Capture the cell that displays the provided text and extract its (x, y) central coordinate. 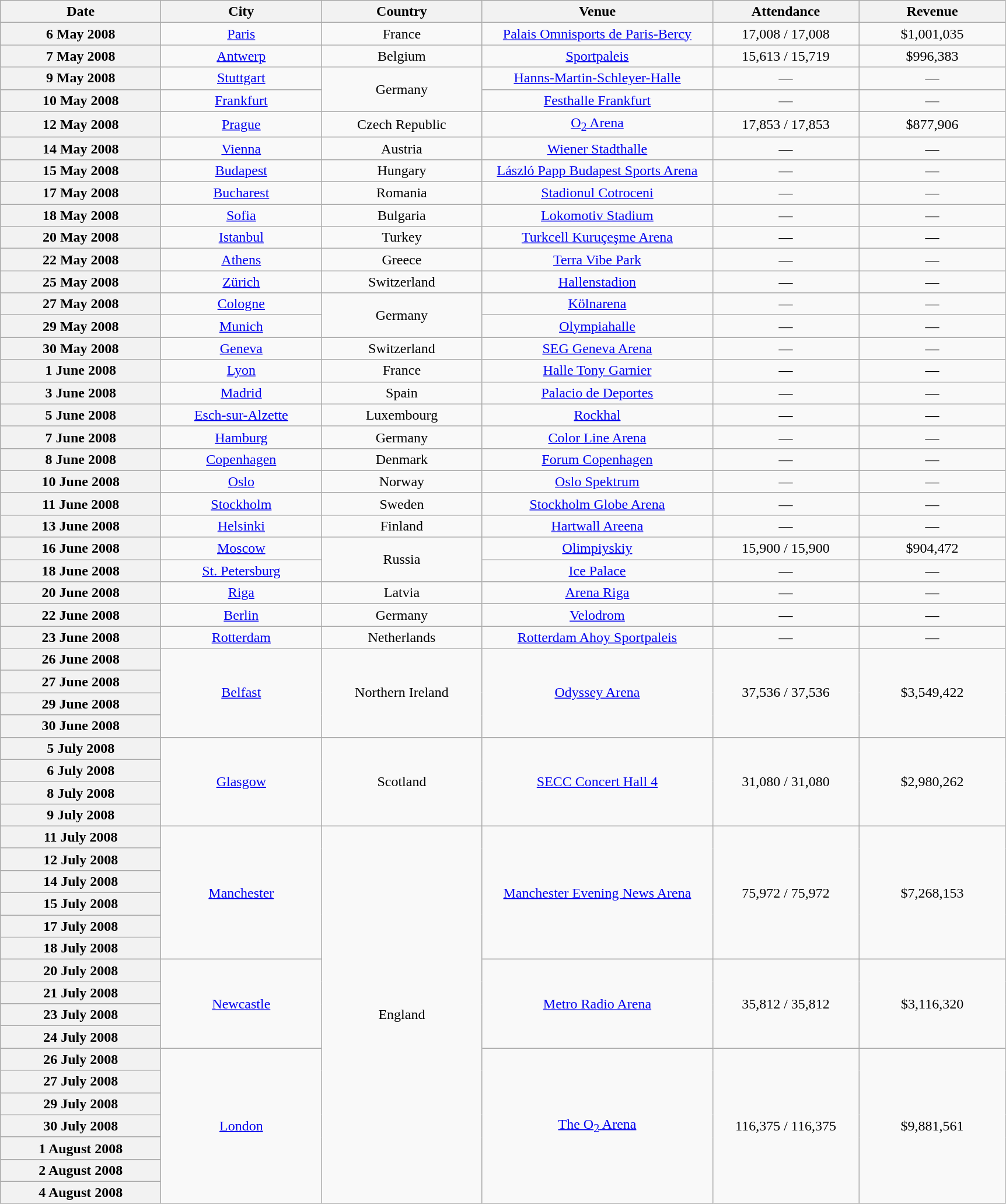
14 May 2008 (81, 148)
7 May 2008 (81, 56)
Odyssey Arena (598, 693)
Paris (242, 34)
7 June 2008 (81, 437)
Finland (401, 526)
Rockhal (598, 415)
Helsinki (242, 526)
Scotland (401, 781)
5 June 2008 (81, 415)
18 May 2008 (81, 215)
8 July 2008 (81, 793)
2 August 2008 (81, 1170)
Hungary (401, 170)
Bulgaria (401, 215)
17,853 / 17,853 (785, 124)
Hallenstadion (598, 282)
17 May 2008 (81, 193)
$877,906 (932, 124)
26 July 2008 (81, 1059)
26 June 2008 (81, 659)
Velodrom (598, 615)
Stadionul Cotroceni (598, 193)
London (242, 1126)
Festhalle Frankfurt (598, 100)
Ice Palace (598, 571)
Belfast (242, 693)
27 July 2008 (81, 1081)
Budapest (242, 170)
Frankfurt (242, 100)
29 July 2008 (81, 1104)
Madrid (242, 393)
15 May 2008 (81, 170)
$9,881,561 (932, 1126)
31,080 / 31,080 (785, 781)
12 July 2008 (81, 859)
24 July 2008 (81, 1037)
12 May 2008 (81, 124)
Athens (242, 260)
22 May 2008 (81, 260)
Northern Ireland (401, 693)
Metro Radio Arena (598, 1004)
25 May 2008 (81, 282)
Munich (242, 326)
SEG Geneva Arena (598, 348)
Oslo (242, 481)
Luxembourg (401, 415)
27 June 2008 (81, 682)
Palacio de Deportes (598, 393)
4 August 2008 (81, 1192)
15,613 / 15,719 (785, 56)
6 May 2008 (81, 34)
Newcastle (242, 1004)
$7,268,153 (932, 892)
10 June 2008 (81, 481)
Manchester Evening News Arena (598, 892)
$1,001,035 (932, 34)
23 June 2008 (81, 637)
16 June 2008 (81, 549)
László Papp Budapest Sports Arena (598, 170)
11 July 2008 (81, 837)
Rotterdam Ahoy Sportpaleis (598, 637)
20 May 2008 (81, 238)
Arena Riga (598, 593)
Russia (401, 560)
Date (81, 12)
City (242, 12)
Riga (242, 593)
Olimpiyskiy (598, 549)
10 May 2008 (81, 100)
Palais Omnisports de Paris-Bercy (598, 34)
O2 Arena (598, 124)
The O2 Arena (598, 1126)
17 July 2008 (81, 926)
Czech Republic (401, 124)
116,375 / 116,375 (785, 1126)
Kölnarena (598, 304)
Romania (401, 193)
21 July 2008 (81, 993)
Moscow (242, 549)
Latvia (401, 593)
Antwerp (242, 56)
1 June 2008 (81, 371)
30 June 2008 (81, 726)
30 May 2008 (81, 348)
Stockholm (242, 504)
Oslo Spektrum (598, 481)
Prague (242, 124)
Hanns-Martin-Schleyer-Halle (598, 78)
St. Petersburg (242, 571)
Sportpaleis (598, 56)
22 June 2008 (81, 615)
Denmark (401, 459)
Venue (598, 12)
Cologne (242, 304)
$996,383 (932, 56)
20 July 2008 (81, 971)
Spain (401, 393)
29 May 2008 (81, 326)
SECC Concert Hall 4 (598, 781)
Halle Tony Garnier (598, 371)
Turkcell Kuruçeşme Arena (598, 238)
18 July 2008 (81, 948)
15,900 / 15,900 (785, 549)
13 June 2008 (81, 526)
75,972 / 75,972 (785, 892)
18 June 2008 (81, 571)
Rotterdam (242, 637)
$3,116,320 (932, 1004)
3 June 2008 (81, 393)
5 July 2008 (81, 748)
1 August 2008 (81, 1148)
8 June 2008 (81, 459)
23 July 2008 (81, 1015)
Vienna (242, 148)
Sweden (401, 504)
30 July 2008 (81, 1126)
Color Line Arena (598, 437)
14 July 2008 (81, 881)
9 May 2008 (81, 78)
Austria (401, 148)
Netherlands (401, 637)
Turkey (401, 238)
20 June 2008 (81, 593)
6 July 2008 (81, 770)
15 July 2008 (81, 904)
9 July 2008 (81, 815)
Olympiahalle (598, 326)
Zürich (242, 282)
$2,980,262 (932, 781)
$904,472 (932, 549)
Belgium (401, 56)
Lokomotiv Stadium (598, 215)
Stuttgart (242, 78)
37,536 / 37,536 (785, 693)
17,008 / 17,008 (785, 34)
Sofia (242, 215)
Geneva (242, 348)
Wiener Stadthalle (598, 148)
$3,549,422 (932, 693)
Stockholm Globe Arena (598, 504)
Istanbul (242, 238)
Berlin (242, 615)
Attendance (785, 12)
27 May 2008 (81, 304)
Norway (401, 481)
Glasgow (242, 781)
Esch-sur-Alzette (242, 415)
29 June 2008 (81, 704)
Copenhagen (242, 459)
Lyon (242, 371)
Bucharest (242, 193)
35,812 / 35,812 (785, 1004)
Hamburg (242, 437)
Revenue (932, 12)
Manchester (242, 892)
Country (401, 12)
Hartwall Areena (598, 526)
Greece (401, 260)
11 June 2008 (81, 504)
England (401, 1014)
Terra Vibe Park (598, 260)
Forum Copenhagen (598, 459)
